Capture the cell that displays the provided text and extract its [x, y] central coordinate. 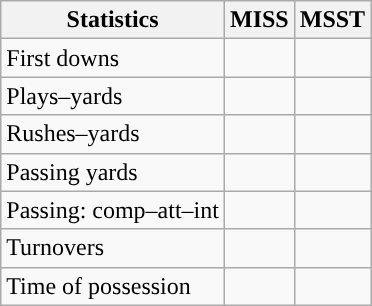
First downs [113, 58]
MSST [332, 20]
MISS [259, 20]
Passing yards [113, 172]
Time of possession [113, 286]
Passing: comp–att–int [113, 210]
Statistics [113, 20]
Turnovers [113, 248]
Plays–yards [113, 96]
Rushes–yards [113, 134]
